Provide the (x, y) coordinate of the cell's center where the given text is located.  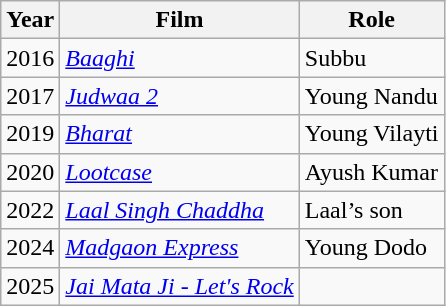
2025 (30, 286)
Subbu (372, 58)
Role (372, 20)
Young Dodo (372, 248)
2020 (30, 172)
Lootcase (180, 172)
Ayush Kumar (372, 172)
Young Vilayti (372, 134)
Laal’s son (372, 210)
2024 (30, 248)
2016 (30, 58)
Bharat (180, 134)
Baaghi (180, 58)
2022 (30, 210)
Judwaa 2 (180, 96)
Year (30, 20)
2017 (30, 96)
Laal Singh Chaddha (180, 210)
2019 (30, 134)
Film (180, 20)
Madgaon Express (180, 248)
Young Nandu (372, 96)
Jai Mata Ji - Let's Rock (180, 286)
